Return the (x, y) coordinate for the center point of the cell that contains the specified text.  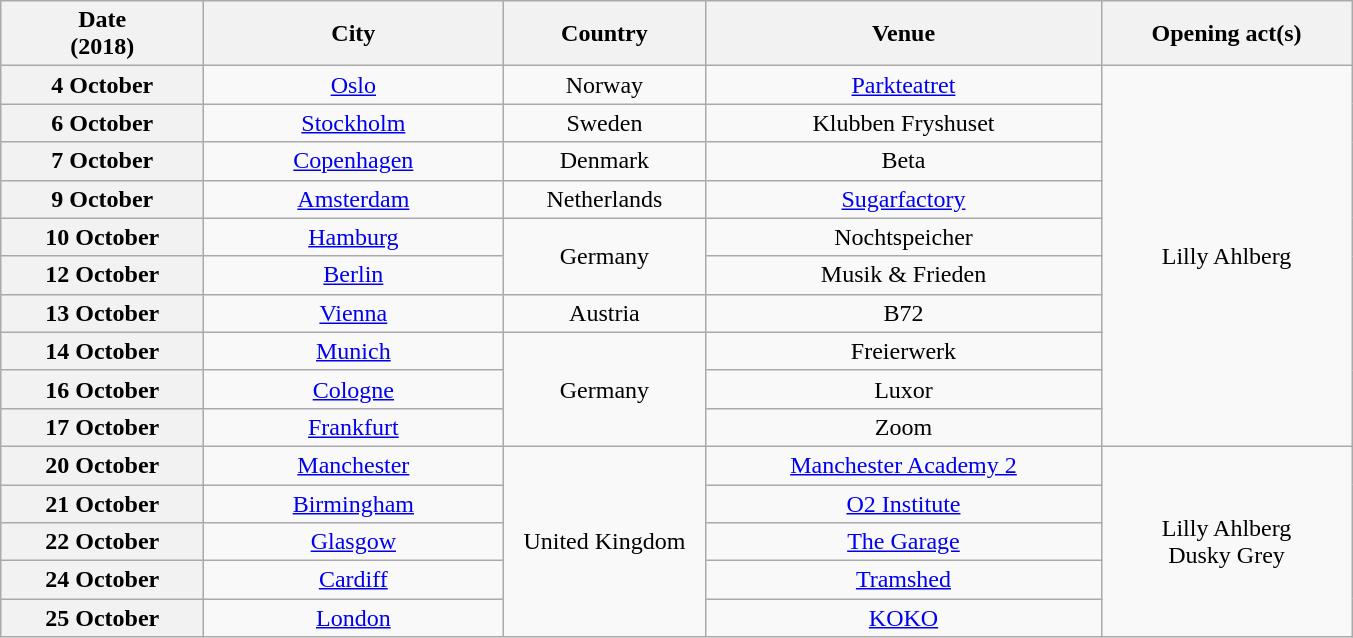
Musik & Frieden (904, 275)
Austria (604, 313)
Cologne (354, 389)
17 October (102, 427)
Date(2018) (102, 34)
Copenhagen (354, 161)
14 October (102, 351)
Manchester (354, 465)
22 October (102, 542)
6 October (102, 123)
B72 (904, 313)
Lilly Ahlberg (1226, 256)
25 October (102, 618)
Beta (904, 161)
Sweden (604, 123)
Sugarfactory (904, 199)
KOKO (904, 618)
12 October (102, 275)
Klubben Fryshuset (904, 123)
4 October (102, 85)
Oslo (354, 85)
Luxor (904, 389)
Norway (604, 85)
Freierwerk (904, 351)
City (354, 34)
24 October (102, 580)
Denmark (604, 161)
Berlin (354, 275)
7 October (102, 161)
London (354, 618)
13 October (102, 313)
Nochtspeicher (904, 237)
Amsterdam (354, 199)
Zoom (904, 427)
16 October (102, 389)
Venue (904, 34)
Opening act(s) (1226, 34)
20 October (102, 465)
The Garage (904, 542)
10 October (102, 237)
Country (604, 34)
Glasgow (354, 542)
Parkteatret (904, 85)
Birmingham (354, 503)
O2 Institute (904, 503)
Lilly AhlbergDusky Grey (1226, 541)
Netherlands (604, 199)
Tramshed (904, 580)
Hamburg (354, 237)
Frankfurt (354, 427)
9 October (102, 199)
Vienna (354, 313)
United Kingdom (604, 541)
Manchester Academy 2 (904, 465)
Stockholm (354, 123)
21 October (102, 503)
Cardiff (354, 580)
Munich (354, 351)
